Output the [x, y] coordinate of the center of the cell containing the given text.  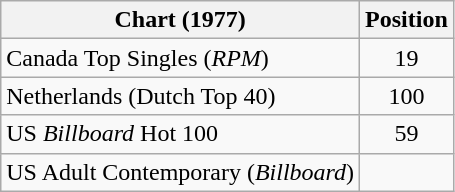
100 [407, 96]
19 [407, 58]
59 [407, 134]
US Billboard Hot 100 [180, 134]
Canada Top Singles (RPM) [180, 58]
Netherlands (Dutch Top 40) [180, 96]
Chart (1977) [180, 20]
US Adult Contemporary (Billboard) [180, 172]
Position [407, 20]
